Determine the (x, y) coordinate at the center of the cell enclosing the given text.  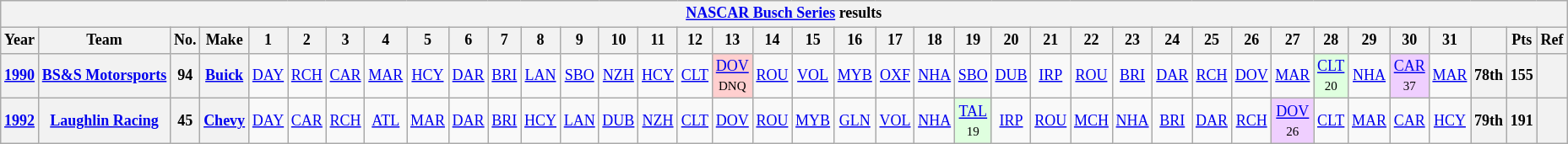
Ref (1552, 40)
7 (505, 40)
19 (974, 40)
20 (1012, 40)
1990 (20, 76)
OXF (895, 76)
NASCAR Busch Series results (784, 13)
78th (1489, 76)
14 (772, 40)
Team (104, 40)
79th (1489, 121)
CLT20 (1331, 76)
ATL (386, 121)
5 (428, 40)
Make (225, 40)
DOVDNQ (732, 76)
CAR37 (1409, 76)
Buick (225, 76)
155 (1522, 76)
23 (1132, 40)
11 (659, 40)
Pts (1522, 40)
Year (20, 40)
9 (579, 40)
1992 (20, 121)
DOV26 (1293, 121)
29 (1370, 40)
2 (307, 40)
191 (1522, 121)
12 (694, 40)
24 (1172, 40)
8 (540, 40)
27 (1293, 40)
GLN (855, 121)
22 (1092, 40)
16 (855, 40)
26 (1251, 40)
31 (1450, 40)
13 (732, 40)
No. (186, 40)
94 (186, 76)
15 (813, 40)
Laughlin Racing (104, 121)
1 (268, 40)
30 (1409, 40)
28 (1331, 40)
Chevy (225, 121)
10 (618, 40)
4 (386, 40)
18 (935, 40)
17 (895, 40)
MCH (1092, 121)
45 (186, 121)
6 (468, 40)
25 (1213, 40)
3 (345, 40)
BS&S Motorsports (104, 76)
21 (1050, 40)
TAL19 (974, 121)
